Pinpoint the cell where the given text exists, returning its [X, Y] midpoint coordinate. 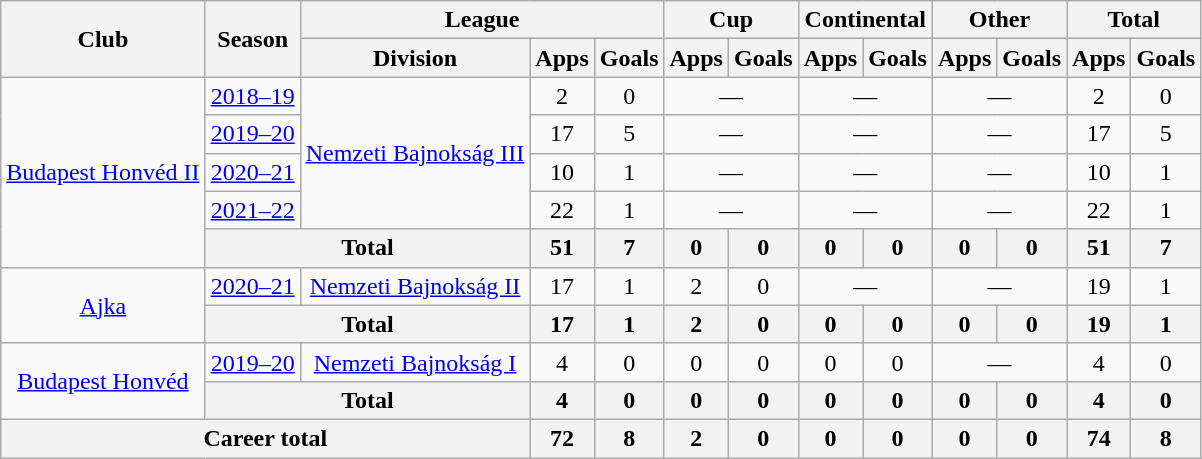
72 [562, 438]
Continental [865, 20]
League [482, 20]
Nemzeti Bajnokság II [415, 286]
Season [252, 39]
2018–19 [252, 96]
Nemzeti Bajnokság III [415, 153]
Nemzeti Bajnokság I [415, 362]
Cup [731, 20]
Budapest Honvéd [103, 381]
Career total [266, 438]
Other [999, 20]
74 [1099, 438]
Division [415, 58]
Club [103, 39]
2021–22 [252, 210]
Budapest Honvéd II [103, 172]
Ajka [103, 305]
